Output the [x, y] coordinate of the center of the cell containing the given text.  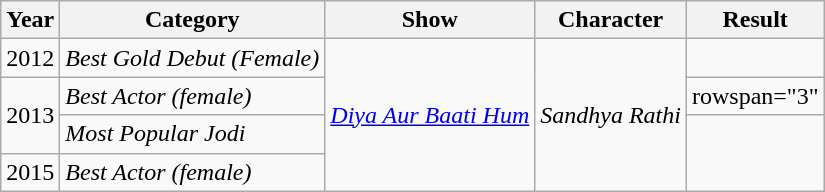
Result [755, 20]
Best Gold Debut (Female) [192, 58]
Category [192, 20]
Show [430, 20]
Diya Aur Baati Hum [430, 115]
Sandhya Rathi [611, 115]
Year [30, 20]
2012 [30, 58]
2015 [30, 172]
Most Popular Jodi [192, 134]
2013 [30, 115]
Character [611, 20]
rowspan="3" [755, 96]
